Provide the (X, Y) coordinate of the cell's center where the given text is located.  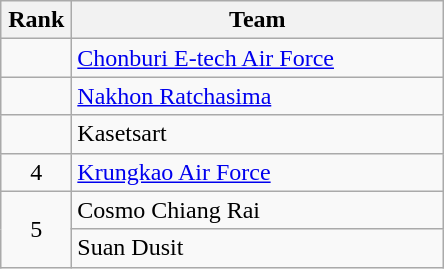
Rank (36, 20)
Suan Dusit (258, 248)
Kasetsart (258, 134)
Nakhon Ratchasima (258, 96)
Cosmo Chiang Rai (258, 210)
Krungkao Air Force (258, 172)
Chonburi E-tech Air Force (258, 58)
5 (36, 229)
4 (36, 172)
Team (258, 20)
